Identify which cell holds the provided text, then report its (X, Y) central coordinate. 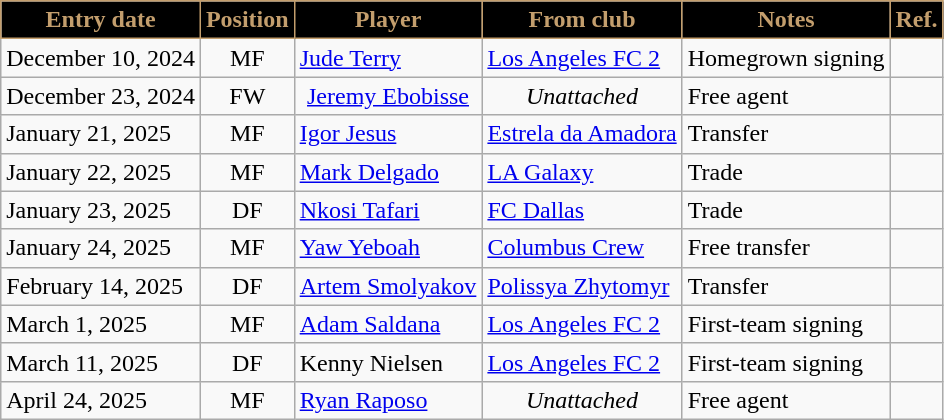
From club (582, 20)
FC Dallas (582, 210)
February 14, 2025 (101, 286)
Polissya Zhytomyr (582, 286)
Estrela da Amadora (582, 134)
Kenny Nielsen (388, 362)
Columbus Crew (582, 248)
Igor Jesus (388, 134)
January 22, 2025 (101, 172)
Adam Saldana (388, 324)
Free transfer (786, 248)
Yaw Yeboah (388, 248)
January 24, 2025 (101, 248)
Position (247, 20)
Jude Terry (388, 58)
January 21, 2025 (101, 134)
Homegrown signing (786, 58)
Nkosi Tafari (388, 210)
Ref. (916, 20)
FW (247, 96)
Entry date (101, 20)
Ryan Raposo (388, 400)
March 11, 2025 (101, 362)
April 24, 2025 (101, 400)
Artem Smolyakov (388, 286)
March 1, 2025 (101, 324)
January 23, 2025 (101, 210)
Mark Delgado (388, 172)
December 23, 2024 (101, 96)
Jeremy Ebobisse (388, 96)
December 10, 2024 (101, 58)
Notes (786, 20)
LA Galaxy (582, 172)
Player (388, 20)
